Scan for the cell matching the given text and deliver its [X, Y] coordinate at center. 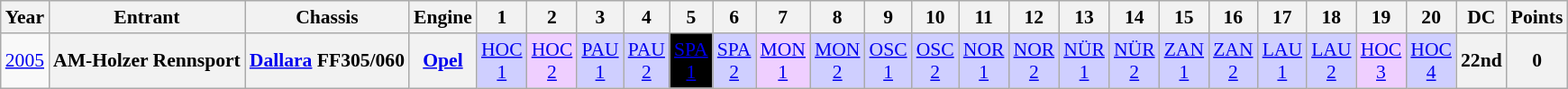
OSC2 [935, 61]
HOC4 [1431, 61]
Opel [443, 61]
2005 [25, 61]
4 [647, 17]
19 [1381, 17]
HOC3 [1381, 61]
DC [1481, 17]
2 [552, 17]
HOC1 [502, 61]
MON1 [782, 61]
3 [600, 17]
15 [1184, 17]
NÜR2 [1135, 61]
LAU1 [1282, 61]
9 [889, 17]
NÜR1 [1084, 61]
5 [691, 17]
6 [734, 17]
1 [502, 17]
OSC1 [889, 61]
17 [1282, 17]
18 [1331, 17]
PAU1 [600, 61]
NOR2 [1034, 61]
LAU2 [1331, 61]
13 [1084, 17]
7 [782, 17]
14 [1135, 17]
12 [1034, 17]
20 [1431, 17]
Entrant [147, 17]
16 [1233, 17]
SPA2 [734, 61]
MON2 [838, 61]
8 [838, 17]
Points [1537, 17]
0 [1537, 61]
11 [984, 17]
22nd [1481, 61]
Chassis [327, 17]
PAU2 [647, 61]
SPA1 [691, 61]
Engine [443, 17]
10 [935, 17]
AM-Holzer Rennsport [147, 61]
HOC2 [552, 61]
ZAN1 [1184, 61]
Dallara FF305/060 [327, 61]
ZAN2 [1233, 61]
NOR1 [984, 61]
Year [25, 17]
